Identify which cell holds the provided text, then report its [x, y] central coordinate. 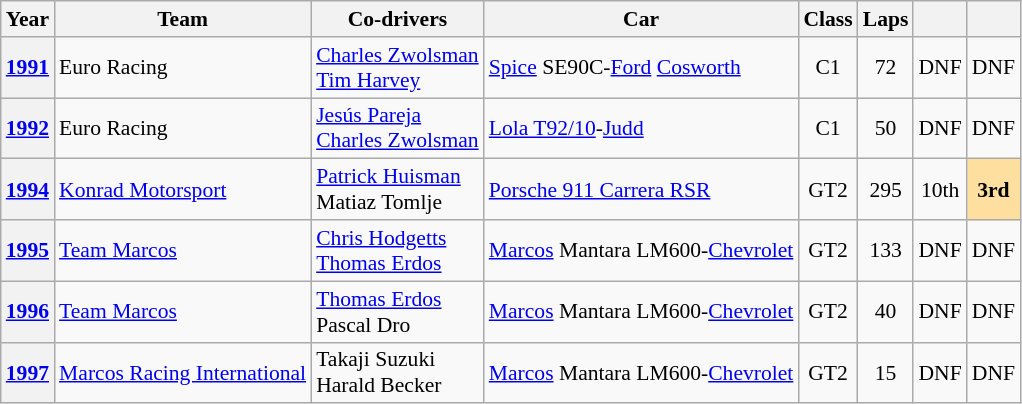
Chris Hodgetts Thomas Erdos [398, 250]
Laps [886, 19]
Co-drivers [398, 19]
Thomas Erdos Pascal Dro [398, 312]
Konrad Motorsport [182, 190]
Year [28, 19]
Jesús Pareja Charles Zwolsman [398, 128]
Lola T92/10-Judd [642, 128]
1991 [28, 68]
10th [940, 190]
133 [886, 250]
1992 [28, 128]
Class [828, 19]
40 [886, 312]
Patrick Huisman Matiaz Tomlje [398, 190]
1994 [28, 190]
1996 [28, 312]
Team [182, 19]
1995 [28, 250]
Charles Zwolsman Tim Harvey [398, 68]
Marcos Racing International [182, 372]
72 [886, 68]
Spice SE90C-Ford Cosworth [642, 68]
Car [642, 19]
50 [886, 128]
Takaji Suzuki Harald Becker [398, 372]
3rd [994, 190]
295 [886, 190]
Porsche 911 Carrera RSR [642, 190]
15 [886, 372]
1997 [28, 372]
